Identify which cell holds the provided text, then report its (x, y) central coordinate. 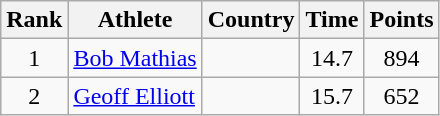
Bob Mathias (135, 58)
Rank (34, 20)
14.7 (332, 58)
Geoff Elliott (135, 96)
Athlete (135, 20)
2 (34, 96)
894 (402, 58)
652 (402, 96)
15.7 (332, 96)
Points (402, 20)
1 (34, 58)
Time (332, 20)
Country (251, 20)
